Return (x, y) of the center of cell containing provided text 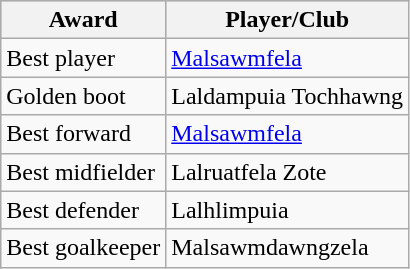
Lalhlimpuia (288, 210)
Best player (84, 58)
Golden boot (84, 96)
Lalruatfela Zote (288, 172)
Best defender (84, 210)
Laldampuia Tochhawng (288, 96)
Best goalkeeper (84, 248)
Best forward (84, 134)
Player/Club (288, 20)
Malsawmdawngzela (288, 248)
Best midfielder (84, 172)
Award (84, 20)
